Detect which cell encompasses the target text, then output its [x, y] center coordinate. 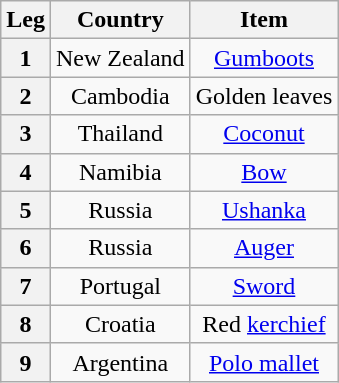
4 [26, 172]
Namibia [120, 172]
8 [26, 324]
6 [26, 248]
Thailand [120, 134]
Sword [264, 286]
Golden leaves [264, 96]
Gumboots [264, 58]
Argentina [120, 362]
Bow [264, 172]
1 [26, 58]
Polo mallet [264, 362]
Red kerchief [264, 324]
7 [26, 286]
Croatia [120, 324]
Country [120, 20]
Leg [26, 20]
Cambodia [120, 96]
Auger [264, 248]
2 [26, 96]
9 [26, 362]
Coconut [264, 134]
Ushanka [264, 210]
5 [26, 210]
New Zealand [120, 58]
Portugal [120, 286]
3 [26, 134]
Item [264, 20]
